Return the [X, Y] coordinate for the center point of the cell that contains the specified text.  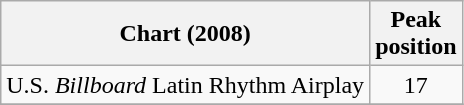
Peakposition [416, 34]
U.S. Billboard Latin Rhythm Airplay [186, 85]
17 [416, 85]
Chart (2008) [186, 34]
